Scan for the cell matching the given text and deliver its (X, Y) coordinate at center. 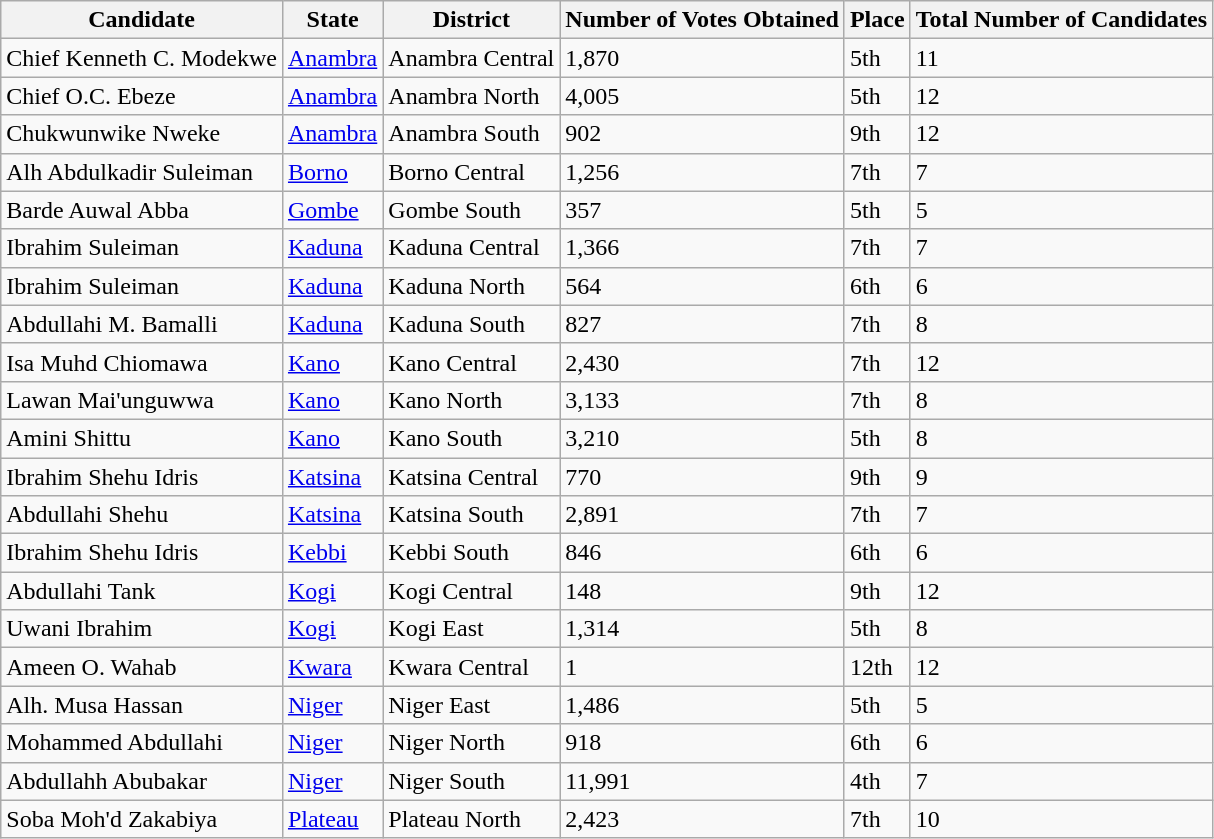
Katsina Central (472, 477)
918 (702, 743)
827 (702, 324)
1,314 (702, 629)
Gombe (332, 210)
Abdullahi Shehu (142, 515)
Isa Muhd Chiomawa (142, 362)
Kano Central (472, 362)
Kwara Central (472, 667)
Kaduna South (472, 324)
Plateau (332, 819)
1,256 (702, 172)
902 (702, 134)
564 (702, 286)
Soba Moh'd Zakabiya (142, 819)
Borno Central (472, 172)
2,891 (702, 515)
Amini Shittu (142, 438)
Gombe South (472, 210)
2,430 (702, 362)
Kogi East (472, 629)
11,991 (702, 781)
10 (1061, 819)
State (332, 20)
3,210 (702, 438)
1,870 (702, 58)
148 (702, 591)
Kebbi South (472, 553)
Kaduna North (472, 286)
Anambra South (472, 134)
Chief Kenneth C. Modekwe (142, 58)
Abdullahi Tank (142, 591)
Number of Votes Obtained (702, 20)
846 (702, 553)
Anambra Central (472, 58)
1 (702, 667)
Kano South (472, 438)
1,486 (702, 705)
9 (1061, 477)
Mohammed Abdullahi (142, 743)
Borno (332, 172)
357 (702, 210)
2,423 (702, 819)
Barde Auwal Abba (142, 210)
Niger South (472, 781)
Total Number of Candidates (1061, 20)
Chief O.C. Ebeze (142, 96)
Lawan Mai'unguwwa (142, 400)
Alh Abdulkadir Suleiman (142, 172)
4,005 (702, 96)
12th (877, 667)
Candidate (142, 20)
Alh. Musa Hassan (142, 705)
Anambra North (472, 96)
District (472, 20)
1,366 (702, 248)
Kogi Central (472, 591)
770 (702, 477)
Place (877, 20)
Chukwunwike Nweke (142, 134)
Plateau North (472, 819)
Kaduna Central (472, 248)
Kano North (472, 400)
Niger East (472, 705)
Kwara (332, 667)
4th (877, 781)
3,133 (702, 400)
Katsina South (472, 515)
Ameen O. Wahab (142, 667)
Niger North (472, 743)
Abdullahh Abubakar (142, 781)
Kebbi (332, 553)
Abdullahi M. Bamalli (142, 324)
Uwani Ibrahim (142, 629)
11 (1061, 58)
